Locate the cell with the specified text and output its [X, Y] center coordinate. 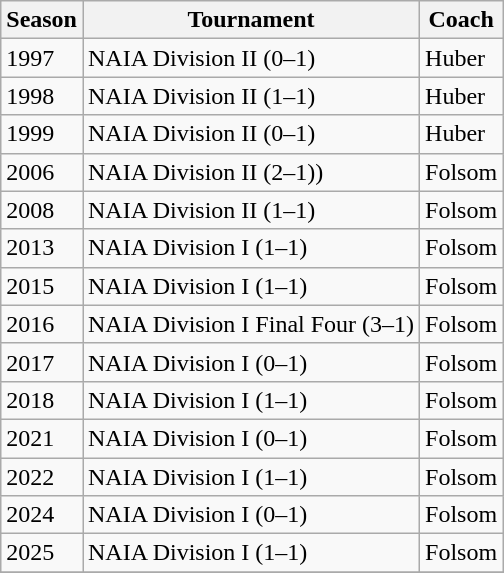
2006 [42, 172]
NAIA Division I Final Four (3–1) [250, 324]
Season [42, 20]
2015 [42, 286]
Coach [462, 20]
NAIA Division II (2–1)) [250, 172]
Tournament [250, 20]
2016 [42, 324]
2022 [42, 477]
1998 [42, 96]
1999 [42, 134]
2018 [42, 400]
2013 [42, 248]
2025 [42, 553]
2024 [42, 515]
2008 [42, 210]
2021 [42, 438]
1997 [42, 58]
2017 [42, 362]
